Capture the cell that displays the provided text and extract its [X, Y] central coordinate. 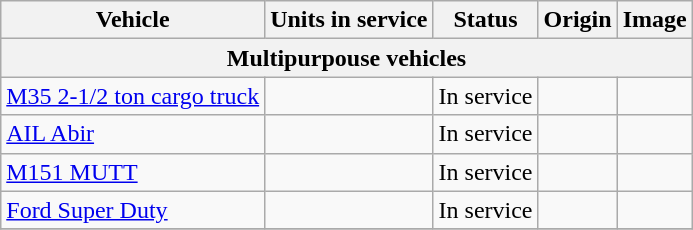
M35 2-1/2 ton cargo truck [133, 96]
Vehicle [133, 20]
AIL Abir [133, 134]
Units in service [349, 20]
M151 MUTT [133, 172]
Ford Super Duty [133, 210]
Image [654, 20]
Multipurpouse vehicles [346, 58]
Status [486, 20]
Origin [578, 20]
